Pinpoint the cell where the given text exists, returning its [X, Y] midpoint coordinate. 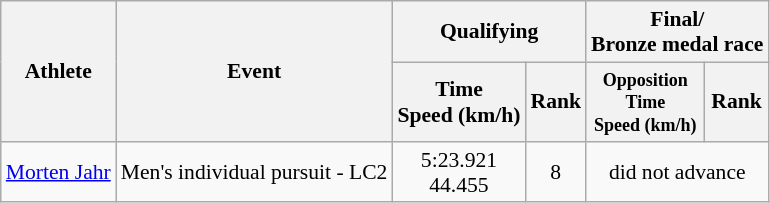
Qualifying [489, 32]
Men's individual pursuit - LC2 [254, 172]
Final/Bronze medal race [677, 32]
Athlete [58, 72]
OppositionTimeSpeed (km/h) [646, 102]
Morten Jahr [58, 172]
TimeSpeed (km/h) [458, 102]
Event [254, 72]
5:23.92144.455 [458, 172]
did not advance [677, 172]
8 [556, 172]
